Scan for the cell matching the given text and deliver its [X, Y] coordinate at center. 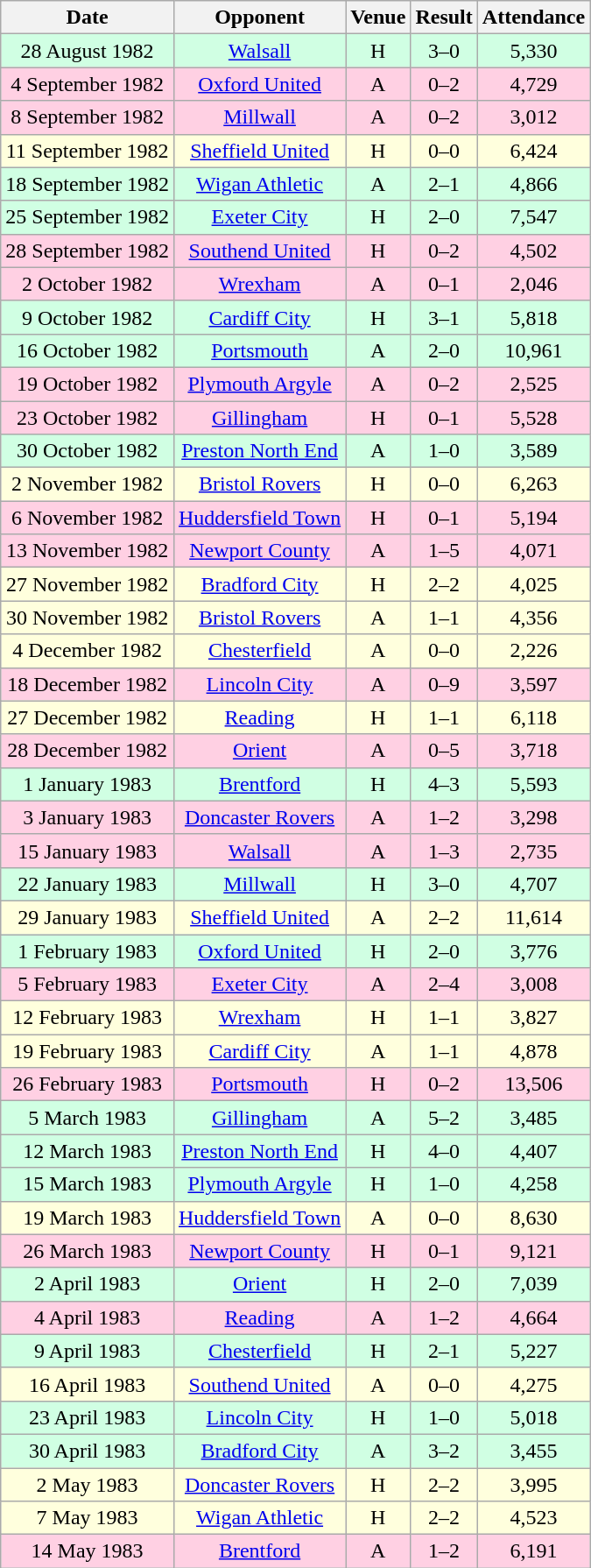
4 December 1982 [88, 651]
19 October 1982 [88, 384]
18 December 1982 [88, 684]
7,547 [533, 217]
4–3 [444, 784]
23 April 1983 [88, 1417]
14 May 1983 [88, 1551]
9 October 1982 [88, 317]
28 August 1982 [88, 51]
2,525 [533, 384]
3,597 [533, 684]
4,275 [533, 1384]
30 October 1982 [88, 451]
5,227 [533, 1351]
6,263 [533, 484]
Opponent [259, 18]
18 September 1982 [88, 184]
30 April 1983 [88, 1451]
5,528 [533, 418]
27 December 1982 [88, 717]
1 January 1983 [88, 784]
4–0 [444, 1151]
7 May 1983 [88, 1518]
19 February 1983 [88, 1051]
2 November 1982 [88, 484]
2 October 1982 [88, 284]
5,194 [533, 518]
6 November 1982 [88, 518]
3–1 [444, 317]
1–3 [444, 851]
5,018 [533, 1417]
4,407 [533, 1151]
5 March 1983 [88, 1118]
3,827 [533, 1018]
1 February 1983 [88, 950]
4,707 [533, 884]
12 February 1983 [88, 1018]
25 September 1982 [88, 217]
26 March 1983 [88, 1251]
6,118 [533, 717]
16 October 1982 [88, 350]
2 May 1983 [88, 1485]
4,258 [533, 1184]
13,506 [533, 1084]
4,025 [533, 584]
5,593 [533, 784]
9 April 1983 [88, 1351]
15 January 1983 [88, 851]
Date [88, 18]
3–2 [444, 1451]
22 January 1983 [88, 884]
19 March 1983 [88, 1218]
30 November 1982 [88, 618]
Venue [378, 18]
9,121 [533, 1251]
0–9 [444, 684]
3,589 [533, 451]
3,485 [533, 1118]
3 January 1983 [88, 817]
6,191 [533, 1551]
29 January 1983 [88, 917]
4,523 [533, 1518]
4,878 [533, 1051]
3,718 [533, 751]
10,961 [533, 350]
3,008 [533, 985]
Attendance [533, 18]
12 March 1983 [88, 1151]
2,735 [533, 851]
4,502 [533, 251]
13 November 1982 [88, 551]
Result [444, 18]
27 November 1982 [88, 584]
4 September 1982 [88, 84]
23 October 1982 [88, 418]
4,071 [533, 551]
5,818 [533, 317]
3,012 [533, 117]
2,046 [533, 284]
2–4 [444, 985]
15 March 1983 [88, 1184]
6,424 [533, 151]
5–2 [444, 1118]
11 September 1982 [88, 151]
4,356 [533, 618]
3,455 [533, 1451]
4,729 [533, 84]
3,776 [533, 950]
16 April 1983 [88, 1384]
4 April 1983 [88, 1317]
11,614 [533, 917]
1–5 [444, 551]
8 September 1982 [88, 117]
28 September 1982 [88, 251]
5 February 1983 [88, 985]
2,226 [533, 651]
8,630 [533, 1218]
3,298 [533, 817]
26 February 1983 [88, 1084]
3,995 [533, 1485]
28 December 1982 [88, 751]
5,330 [533, 51]
4,866 [533, 184]
2 April 1983 [88, 1284]
0–5 [444, 751]
4,664 [533, 1317]
7,039 [533, 1284]
